Identify which cell holds the provided text, then report its [X, Y] central coordinate. 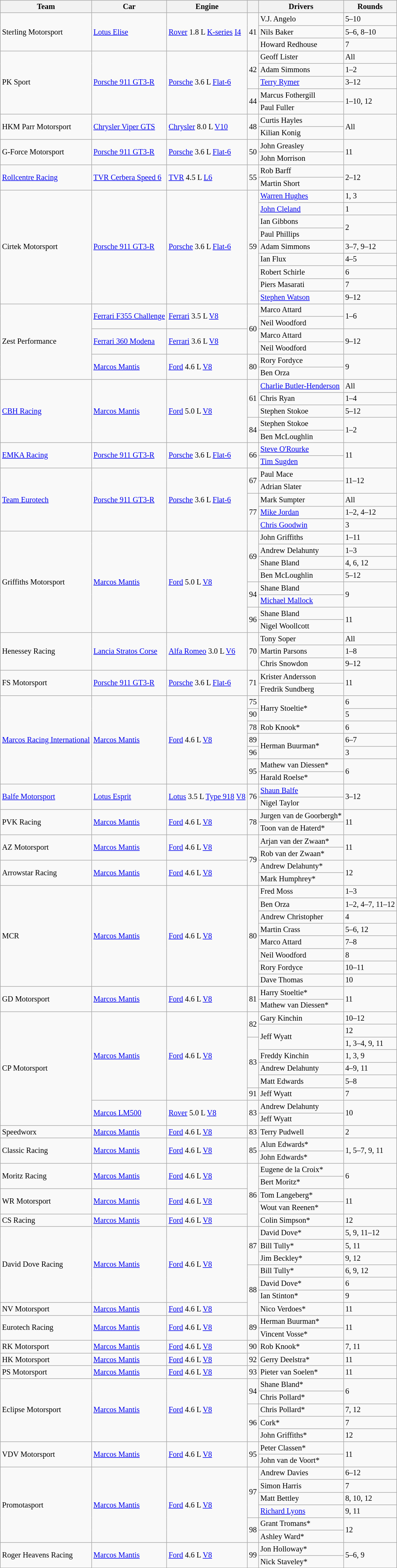
61 [253, 398]
GD Motorsport [46, 999]
5 [370, 715]
11–12 [370, 481]
John Griffiths [301, 538]
Adrian Slater [301, 487]
Chrysler 8.0 L V10 [207, 126]
PK Sport [46, 82]
John van de Voort* [301, 1461]
8, 10, 12 [370, 1499]
75 [253, 702]
Michael Mallock [301, 601]
Rob van der Zwaan* [301, 853]
Curtis Hayles [301, 120]
Eclipse Motorsport [46, 1410]
Jurgen van de Goorbergh* [301, 816]
Henessey Racing [46, 651]
55 [253, 177]
1–11 [370, 538]
Chrysler Viper GTS [129, 126]
Fredrik Sundberg [301, 689]
1 [370, 209]
Nigel Taylor [301, 803]
VDV Motorsport [46, 1454]
Lotus Esprit [129, 796]
5–6, 8–10 [370, 32]
71 [253, 683]
7, 12 [370, 1410]
Ferrari 360 Modena [129, 341]
8 [370, 955]
Nigel Woollcott [301, 626]
CBH Racing [46, 411]
42 [253, 70]
86 [253, 1195]
Fred Moss [301, 891]
Cork* [301, 1423]
Ian Gibbons [301, 221]
Roger Heavens Racing [46, 1555]
Tom Langeberg* [301, 1195]
Paul Mace [301, 474]
PVK Racing [46, 822]
Marcos Racing International [46, 740]
67 [253, 481]
Piers Masarati [301, 285]
6–7 [370, 740]
Simon Harris [301, 1486]
Chris Goodwin [301, 525]
Matt Edwards [301, 1081]
85 [253, 1150]
Jon Holloway* [301, 1549]
Grant Tromans* [301, 1524]
6, 9, 12 [370, 1271]
Dave Thomas [301, 980]
Ian Stinton* [301, 1296]
1–10, 12 [370, 101]
Martin Parsons [301, 651]
1–2, 4–7, 11–12 [370, 904]
59 [253, 246]
Alun Edwards* [301, 1144]
60 [253, 329]
Arrowstar Racing [46, 872]
70 [253, 651]
Sterling Motorsport [46, 32]
99 [253, 1555]
88 [253, 1290]
Ferrari 3.6 L V8 [207, 341]
Jim Beckley* [301, 1258]
77 [253, 512]
10–11 [370, 967]
Zest Performance [46, 341]
NV Motorsport [46, 1309]
Arjan van der Zwaan* [301, 841]
Richard Lyons [301, 1511]
Classic Racing [46, 1150]
3–7, 9–12 [370, 247]
Lotus Elise [129, 32]
FS Motorsport [46, 683]
Nick Staveley* [301, 1562]
Drivers [301, 6]
97 [253, 1492]
Stephen Watson [301, 297]
4, 6, 12 [370, 563]
Balfe Motorsport [46, 796]
Kilian Konig [301, 133]
CP Motorsport [46, 1068]
Vincent Vosse* [301, 1334]
Howard Redhouse [301, 44]
Ian Flux [301, 259]
WR Motorsport [46, 1201]
Colin Simpson* [301, 1220]
G-Force Motorsport [46, 152]
HK Motorsport [46, 1360]
91 [253, 1094]
66 [253, 455]
Andrew Davies [301, 1473]
Matt Bettley [301, 1499]
98 [253, 1530]
50 [253, 152]
Rollcentre Racing [46, 177]
EMKA Racing [46, 455]
Terry Pudwell [301, 1132]
Shane Bland* [301, 1385]
79 [253, 860]
CS Racing [46, 1220]
44 [253, 101]
5, 9, 11–12 [370, 1233]
Nico Verdoes* [301, 1309]
Marcos LM500 [129, 1113]
48 [253, 126]
Chris Snowdon [301, 664]
Team [46, 6]
Promotasport [46, 1505]
9, 12 [370, 1258]
Team Eurotech [46, 500]
Mark Humphrey* [301, 879]
5–6, 12 [370, 929]
5–8 [370, 1081]
Mike Jordan [301, 512]
1, 3–4, 9, 11 [370, 1043]
Lotus 3.5 L Type 918 V8 [207, 796]
Rover 1.8 L K-series I4 [207, 32]
Car [129, 6]
2–12 [370, 177]
John Griffiths* [301, 1435]
Alfa Romeo 3.0 L V6 [207, 651]
MCR [46, 935]
Freddy Kinchin [301, 1056]
Speedworx [46, 1132]
76 [253, 796]
HKM Parr Motorsport [46, 126]
82 [253, 1024]
93 [253, 1372]
69 [253, 557]
7, 11 [370, 1347]
Bert Moritz* [301, 1182]
1, 3 [370, 196]
Geoff Lister [301, 57]
4–9, 11 [370, 1068]
Rover 5.0 L V8 [207, 1113]
1–4 [370, 399]
V.J. Angelo [301, 19]
Harald Roelse* [301, 778]
Robert Schirle [301, 272]
Andrew Christopher [301, 917]
92 [253, 1360]
Paul Fuller [301, 108]
1–8 [370, 651]
Lancia Stratos Corse [129, 651]
1–6 [370, 316]
Shaun Balfe [301, 790]
RK Motorsport [46, 1347]
1–2, 4–12 [370, 512]
Toon van de Haterd* [301, 828]
Marcus Fothergill [301, 95]
Engine [207, 6]
10–12 [370, 1018]
84 [253, 430]
4 [370, 917]
87 [253, 1246]
Ferrari 3.5 L V8 [207, 316]
Ashley Ward* [301, 1536]
AZ Motorsport [46, 847]
David Dove Racing [46, 1264]
PS Motorsport [46, 1372]
Rounds [370, 6]
TVR 4.5 L L6 [207, 177]
4–5 [370, 259]
TVR Cerbera Speed 6 [129, 177]
5, 11 [370, 1246]
Terry Rymer [301, 82]
Steve O'Rourke [301, 449]
Mark Sumpter [301, 500]
Ferrari F355 Challenge [129, 316]
7–8 [370, 942]
5–6, 9 [370, 1555]
Nils Baker [301, 32]
John Cleland [301, 209]
Paul Phillips [301, 234]
Tim Sugden [301, 462]
9, 11 [370, 1511]
Andrew Delahunty* [301, 866]
John Greasley [301, 146]
Krister Andersson [301, 677]
John Morrison [301, 158]
Charlie Butler-Henderson [301, 386]
Peter Classen* [301, 1448]
Griffiths Motorsport [46, 582]
Eugene de la Croix* [301, 1170]
Wout van Reenen* [301, 1208]
81 [253, 999]
Martin Crass [301, 929]
1, 5–7, 9, 11 [370, 1150]
John Edwards* [301, 1157]
Cirtek Motorsport [46, 246]
Rob Barff [301, 171]
Chris Ryan [301, 399]
Pieter van Soelen* [301, 1372]
Gerry Deelstra* [301, 1360]
Warren Hughes [301, 196]
1, 3, 9 [370, 1056]
5–10 [370, 19]
Moritz Racing [46, 1176]
Eurotech Racing [46, 1328]
41 [253, 32]
6–12 [370, 1473]
Gary Kinchin [301, 1018]
Tony Soper [301, 639]
Martin Short [301, 184]
